Provide the (x, y) coordinate of the cell's center where the given text is located.  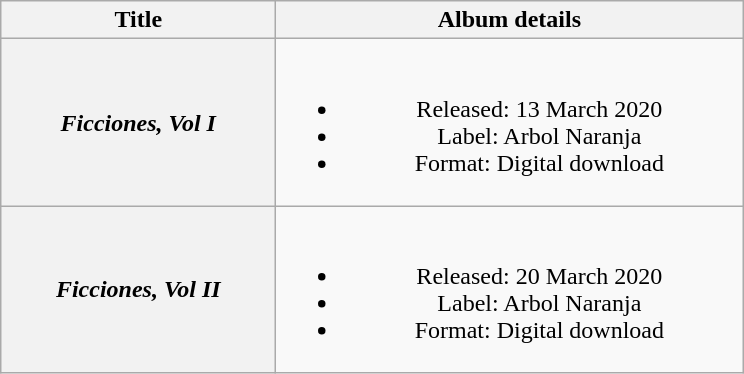
Title (138, 20)
Album details (510, 20)
Ficciones, Vol II (138, 290)
Ficciones, Vol I (138, 122)
Released: 20 March 2020Label: Arbol NaranjaFormat: Digital download (510, 290)
Released: 13 March 2020Label: Arbol NaranjaFormat: Digital download (510, 122)
